Return [X, Y] of the center of cell containing provided text 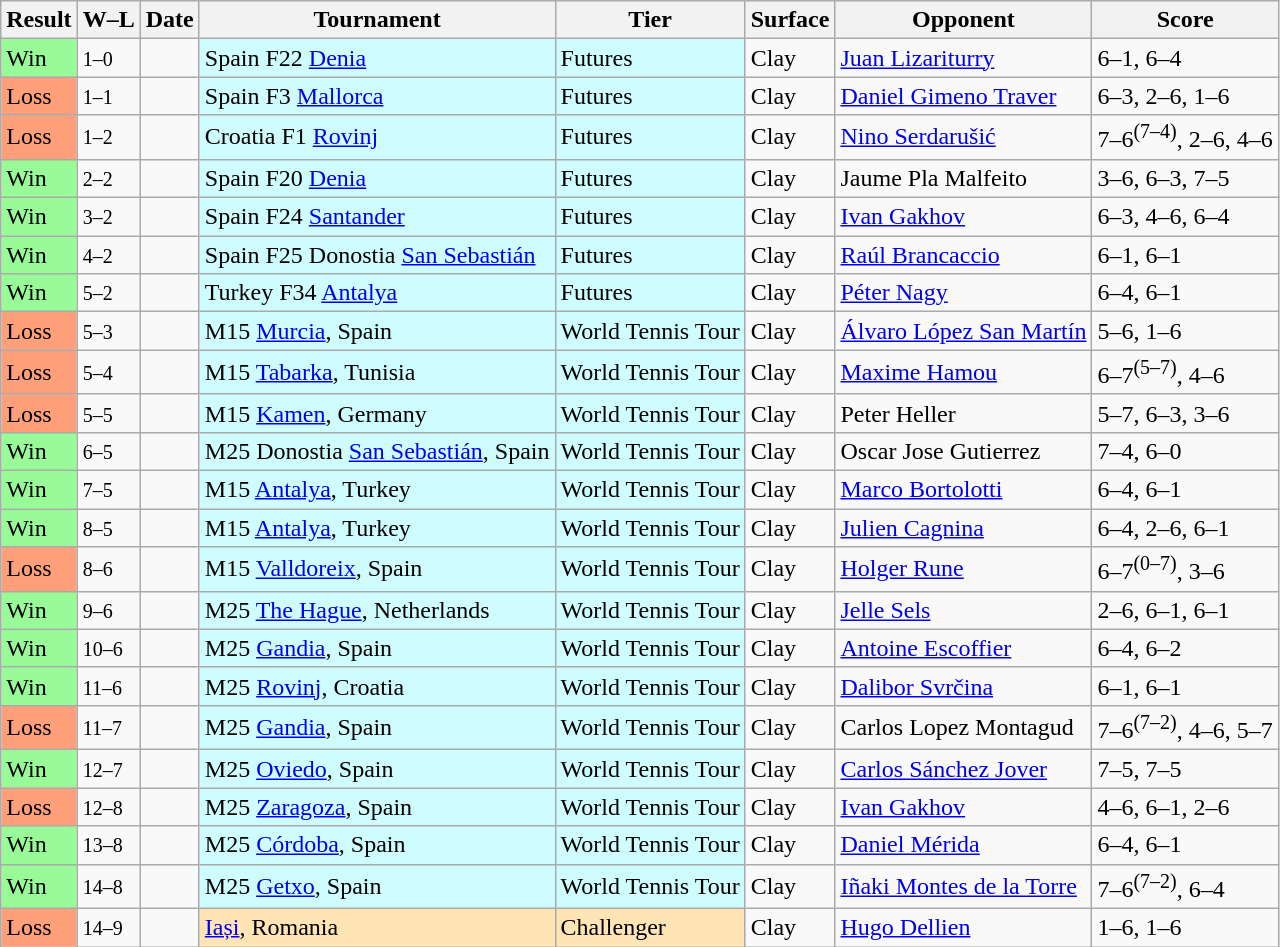
4–6, 6–1, 2–6 [1185, 807]
Jelle Sels [964, 610]
8–5 [108, 528]
10–6 [108, 648]
Spain F3 Mallorca [377, 96]
6–7(0–7), 3–6 [1185, 570]
Nino Serdarušić [964, 138]
Tier [650, 20]
7–6(7–2), 4–6, 5–7 [1185, 728]
Jaume Pla Malfeito [964, 178]
Result [39, 20]
6–1, 6–4 [1185, 58]
M25 Zaragoza, Spain [377, 807]
5–7, 6–3, 3–6 [1185, 413]
Iași, Romania [377, 928]
5–6, 1–6 [1185, 331]
2–6, 6–1, 6–1 [1185, 610]
4–2 [108, 255]
Holger Rune [964, 570]
M15 Valldoreix, Spain [377, 570]
Spain F20 Denia [377, 178]
Juan Lizariturry [964, 58]
13–8 [108, 845]
Daniel Mérida [964, 845]
M25 Getxo, Spain [377, 886]
5–2 [108, 293]
Antoine Escoffier [964, 648]
Daniel Gimeno Traver [964, 96]
3–6, 6–3, 7–5 [1185, 178]
5–5 [108, 413]
14–9 [108, 928]
Iñaki Montes de la Torre [964, 886]
Turkey F34 Antalya [377, 293]
11–6 [108, 686]
6–3, 4–6, 6–4 [1185, 217]
5–4 [108, 372]
7–5, 7–5 [1185, 769]
W–L [108, 20]
Dalibor Svrčina [964, 686]
12–8 [108, 807]
14–8 [108, 886]
1–1 [108, 96]
Hugo Dellien [964, 928]
1–6, 1–6 [1185, 928]
Maxime Hamou [964, 372]
11–7 [108, 728]
Marco Bortolotti [964, 489]
Carlos Lopez Montagud [964, 728]
Spain F24 Santander [377, 217]
7–6(7–2), 6–4 [1185, 886]
Croatia F1 Rovinj [377, 138]
5–3 [108, 331]
Péter Nagy [964, 293]
Spain F22 Denia [377, 58]
Tournament [377, 20]
12–7 [108, 769]
M25 The Hague, Netherlands [377, 610]
Date [170, 20]
Oscar Jose Gutierrez [964, 451]
6–4, 2–6, 6–1 [1185, 528]
6–5 [108, 451]
Score [1185, 20]
Opponent [964, 20]
M25 Rovinj, Croatia [377, 686]
7–5 [108, 489]
7–4, 6–0 [1185, 451]
Peter Heller [964, 413]
1–0 [108, 58]
2–2 [108, 178]
3–2 [108, 217]
Spain F25 Donostia San Sebastián [377, 255]
6–4, 6–2 [1185, 648]
M15 Tabarka, Tunisia [377, 372]
1–2 [108, 138]
Álvaro López San Martín [964, 331]
6–3, 2–6, 1–6 [1185, 96]
M25 Oviedo, Spain [377, 769]
M15 Murcia, Spain [377, 331]
Surface [790, 20]
7–6(7–4), 2–6, 4–6 [1185, 138]
8–6 [108, 570]
6–7(5–7), 4–6 [1185, 372]
M15 Kamen, Germany [377, 413]
Challenger [650, 928]
M25 Córdoba, Spain [377, 845]
Julien Cagnina [964, 528]
Raúl Brancaccio [964, 255]
Carlos Sánchez Jover [964, 769]
9–6 [108, 610]
M25 Donostia San Sebastián, Spain [377, 451]
